Find where the given text appears and provide that cell's center as (x, y) coordinate. 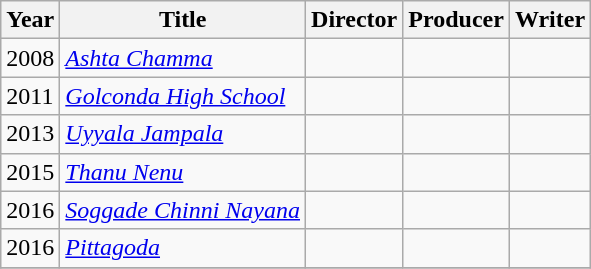
Golconda High School (183, 96)
Thanu Nenu (183, 172)
Pittagoda (183, 248)
Producer (456, 20)
Uyyala Jampala (183, 134)
2013 (30, 134)
2011 (30, 96)
2015 (30, 172)
Writer (550, 20)
2008 (30, 58)
Ashta Chamma (183, 58)
Year (30, 20)
Soggade Chinni Nayana (183, 210)
Title (183, 20)
Director (354, 20)
